Provide the [x, y] coordinate of the cell's center where the given text is located.  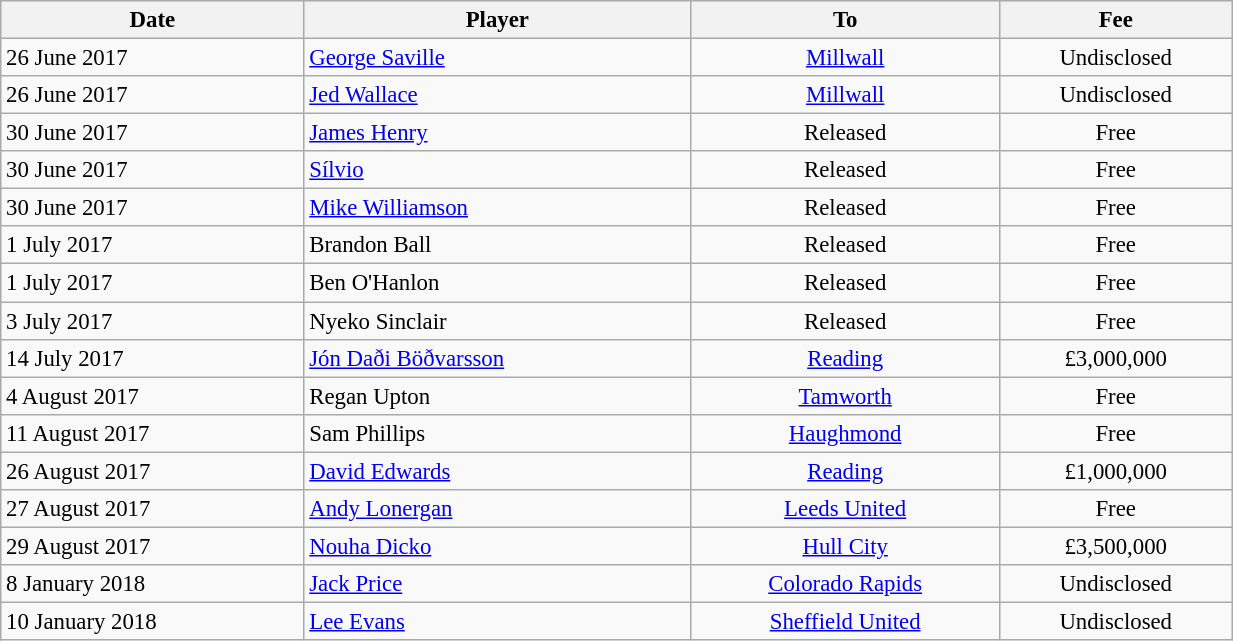
11 August 2017 [152, 433]
Brandon Ball [498, 245]
Jack Price [498, 584]
8 January 2018 [152, 584]
Nouha Dicko [498, 546]
Ben O'Hanlon [498, 283]
Andy Lonergan [498, 509]
Lee Evans [498, 621]
Sheffield United [846, 621]
27 August 2017 [152, 509]
Mike Williamson [498, 208]
Jed Wallace [498, 95]
Player [498, 20]
14 July 2017 [152, 358]
Hull City [846, 546]
Date [152, 20]
Tamworth [846, 396]
David Edwards [498, 471]
£3,000,000 [1116, 358]
29 August 2017 [152, 546]
To [846, 20]
Colorado Rapids [846, 584]
26 August 2017 [152, 471]
Haughmond [846, 433]
Sam Phillips [498, 433]
10 January 2018 [152, 621]
4 August 2017 [152, 396]
£1,000,000 [1116, 471]
Sílvio [498, 170]
George Saville [498, 58]
Leeds United [846, 509]
3 July 2017 [152, 321]
James Henry [498, 133]
Nyeko Sinclair [498, 321]
£3,500,000 [1116, 546]
Fee [1116, 20]
Regan Upton [498, 396]
Jón Daði Böðvarsson [498, 358]
